Pinpoint the cell where the given text exists, returning its [X, Y] midpoint coordinate. 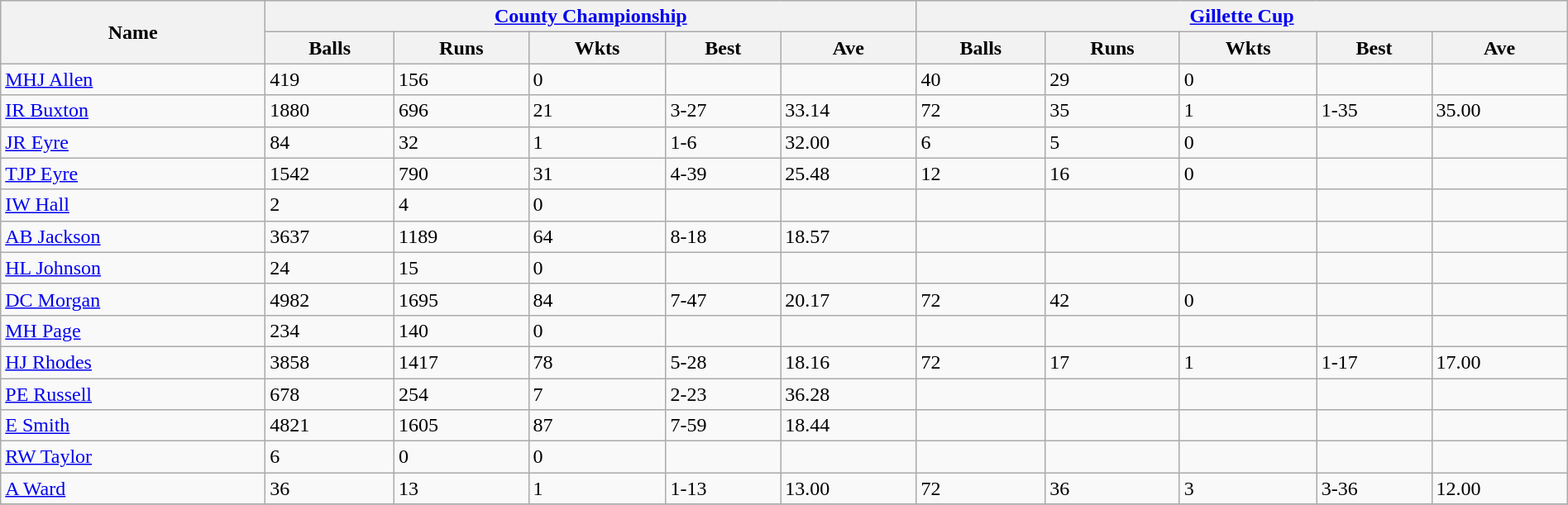
AB Jackson [133, 236]
1-6 [723, 142]
36.28 [849, 394]
4-39 [723, 174]
790 [461, 174]
1542 [330, 174]
13.00 [849, 488]
1-35 [1374, 111]
8-18 [723, 236]
TJP Eyre [133, 174]
15 [461, 268]
64 [597, 236]
1189 [461, 236]
17 [1113, 362]
234 [330, 331]
1695 [461, 299]
35.00 [1499, 111]
4982 [330, 299]
PE Russell [133, 394]
29 [1113, 79]
18.57 [849, 236]
3-36 [1374, 488]
HL Johnson [133, 268]
25.48 [849, 174]
78 [597, 362]
12 [981, 174]
7-47 [723, 299]
IR Buxton [133, 111]
MH Page [133, 331]
A Ward [133, 488]
419 [330, 79]
4821 [330, 426]
17.00 [1499, 362]
32 [461, 142]
18.44 [849, 426]
5-28 [723, 362]
3-27 [723, 111]
7-59 [723, 426]
254 [461, 394]
4 [461, 205]
3637 [330, 236]
1-13 [723, 488]
Name [133, 32]
County Championship [590, 17]
12.00 [1499, 488]
3858 [330, 362]
IW Hall [133, 205]
Gillette Cup [1242, 17]
678 [330, 394]
HJ Rhodes [133, 362]
JR Eyre [133, 142]
DC Morgan [133, 299]
40 [981, 79]
140 [461, 331]
3 [1248, 488]
1-17 [1374, 362]
13 [461, 488]
21 [597, 111]
87 [597, 426]
5 [1113, 142]
RW Taylor [133, 457]
16 [1113, 174]
1880 [330, 111]
1417 [461, 362]
20.17 [849, 299]
E Smith [133, 426]
156 [461, 79]
18.16 [849, 362]
31 [597, 174]
2 [330, 205]
7 [597, 394]
33.14 [849, 111]
1605 [461, 426]
35 [1113, 111]
42 [1113, 299]
696 [461, 111]
24 [330, 268]
MHJ Allen [133, 79]
32.00 [849, 142]
2-23 [723, 394]
